Extract the [x, y] coordinate from the center of the cell holding the provided text.  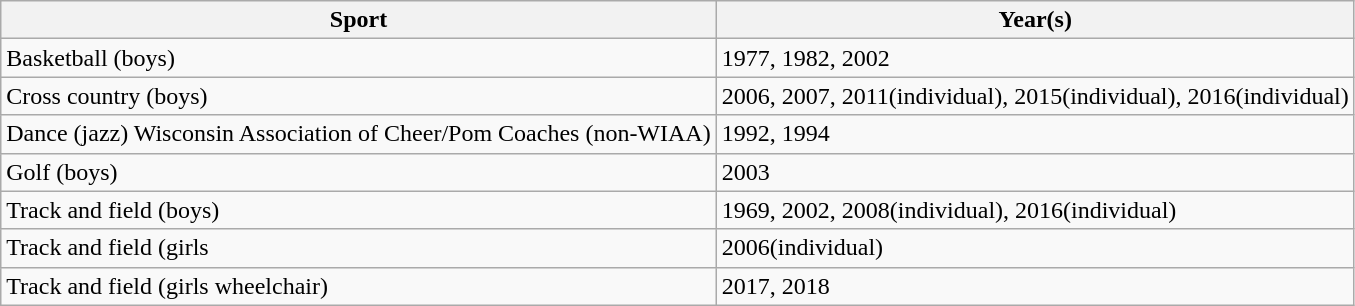
Basketball (boys) [358, 58]
Track and field (boys) [358, 210]
Cross country (boys) [358, 96]
1977, 1982, 2002 [1035, 58]
Track and field (girls [358, 248]
2003 [1035, 172]
1969, 2002, 2008(individual), 2016(individual) [1035, 210]
2006(individual) [1035, 248]
Track and field (girls wheelchair) [358, 286]
Year(s) [1035, 20]
Dance (jazz) Wisconsin Association of Cheer/Pom Coaches (non-WIAA) [358, 134]
2017, 2018 [1035, 286]
Sport [358, 20]
Golf (boys) [358, 172]
1992, 1994 [1035, 134]
2006, 2007, 2011(individual), 2015(individual), 2016(individual) [1035, 96]
